Return (X, Y) of the center of cell containing provided text 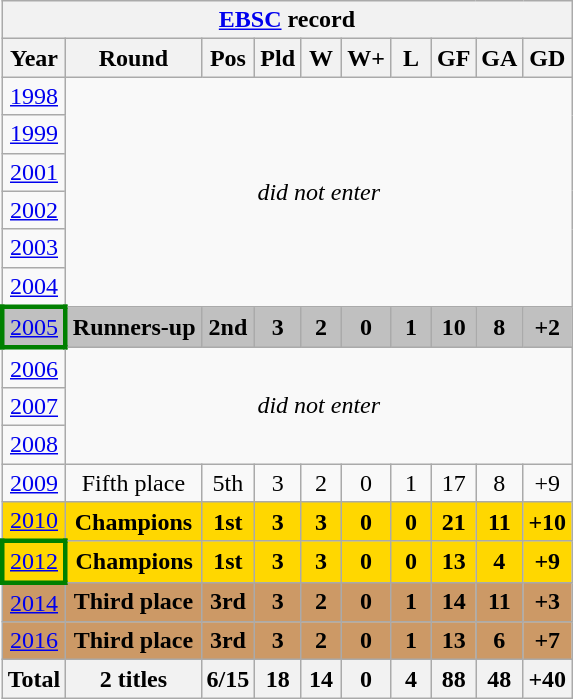
W+ (366, 58)
2014 (34, 602)
2010 (34, 522)
17 (453, 483)
EBSC record (286, 20)
88 (453, 679)
2003 (34, 248)
2001 (34, 172)
2016 (34, 641)
2009 (34, 483)
6/15 (228, 679)
Runners-up (134, 328)
2006 (34, 368)
2 titles (134, 679)
2004 (34, 287)
10 (453, 328)
+3 (548, 602)
1998 (34, 96)
GA (500, 58)
5th (228, 483)
18 (278, 679)
GD (548, 58)
Pos (228, 58)
2005 (34, 328)
+2 (548, 328)
Year (34, 58)
2012 (34, 562)
Total (34, 679)
2008 (34, 444)
2002 (34, 210)
Pld (278, 58)
+10 (548, 522)
21 (453, 522)
GF (453, 58)
L (410, 58)
Round (134, 58)
2nd (228, 328)
W (322, 58)
Fifth place (134, 483)
+7 (548, 641)
6 (500, 641)
+40 (548, 679)
48 (500, 679)
2007 (34, 406)
1999 (34, 134)
